Search for the cell housing the specified text and yield its (X, Y) center coordinate. 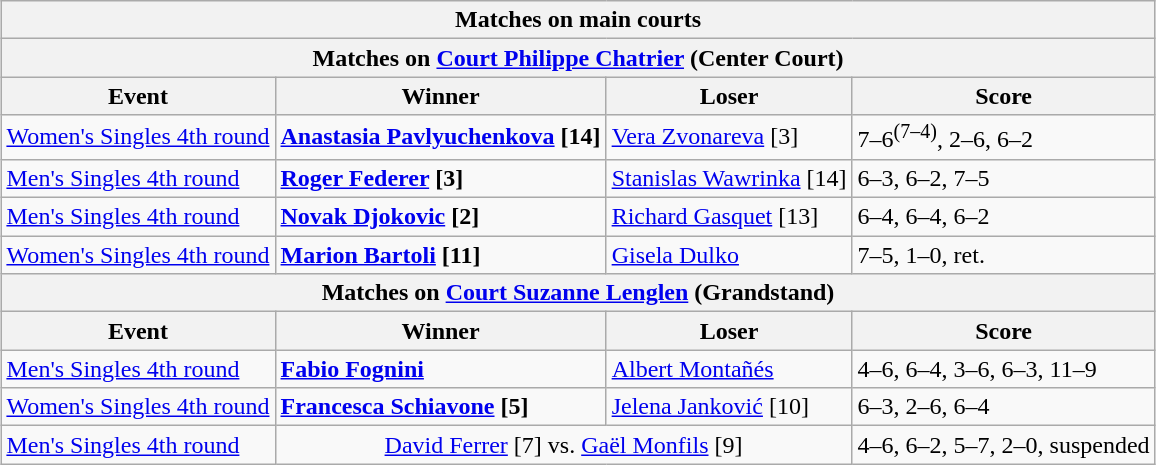
Francesca Schiavone [5] (440, 407)
David Ferrer [7] vs. Gaël Monfils [9] (564, 445)
Vera Zvonareva [3] (729, 138)
Richard Gasquet [13] (729, 217)
Jelena Janković [10] (729, 407)
7–5, 1–0, ret. (1004, 255)
Roger Federer [3] (440, 178)
Novak Djokovic [2] (440, 217)
6–3, 6–2, 7–5 (1004, 178)
Anastasia Pavlyuchenkova [14] (440, 138)
Stanislas Wawrinka [14] (729, 178)
Albert Montañés (729, 369)
Gisela Dulko (729, 255)
Matches on Court Philippe Chatrier (Center Court) (578, 58)
4–6, 6–4, 3–6, 6–3, 11–9 (1004, 369)
Matches on Court Suzanne Lenglen (Grandstand) (578, 293)
6–3, 2–6, 6–4 (1004, 407)
7–6(7–4), 2–6, 6–2 (1004, 138)
6–4, 6–4, 6–2 (1004, 217)
4–6, 6–2, 5–7, 2–0, suspended (1004, 445)
Marion Bartoli [11] (440, 255)
Fabio Fognini (440, 369)
Matches on main courts (578, 20)
